Scan for the cell matching the given text and deliver its (X, Y) coordinate at center. 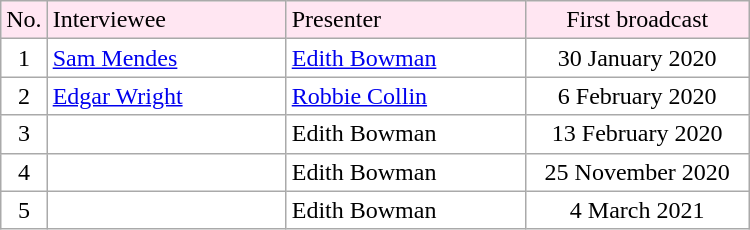
Edgar Wright (166, 96)
5 (24, 210)
3 (24, 134)
1 (24, 58)
2 (24, 96)
Sam Mendes (166, 58)
First broadcast (637, 20)
Interviewee (166, 20)
4 (24, 172)
4 March 2021 (637, 210)
No. (24, 20)
25 November 2020 (637, 172)
30 January 2020 (637, 58)
Presenter (406, 20)
Robbie Collin (406, 96)
6 February 2020 (637, 96)
13 February 2020 (637, 134)
